For the text-containing cell, return its midpoint in [X, Y] coordinate format. 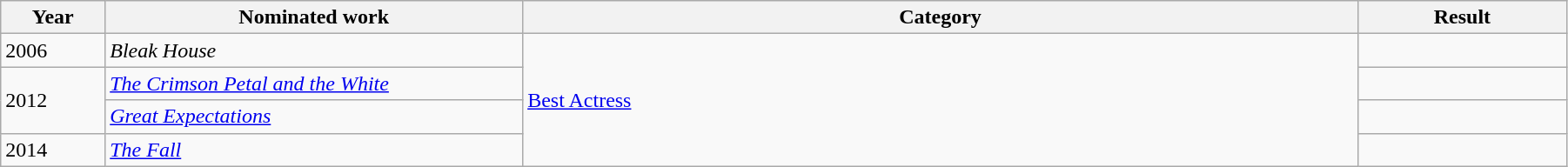
2006 [53, 50]
The Fall [314, 150]
2012 [53, 100]
Best Actress [941, 100]
Year [53, 17]
2014 [53, 150]
Great Expectations [314, 117]
Nominated work [314, 17]
The Crimson Petal and the White [314, 83]
Result [1462, 17]
Bleak House [314, 50]
Category [941, 17]
